Find where the given text appears and provide that cell's center as [x, y] coordinate. 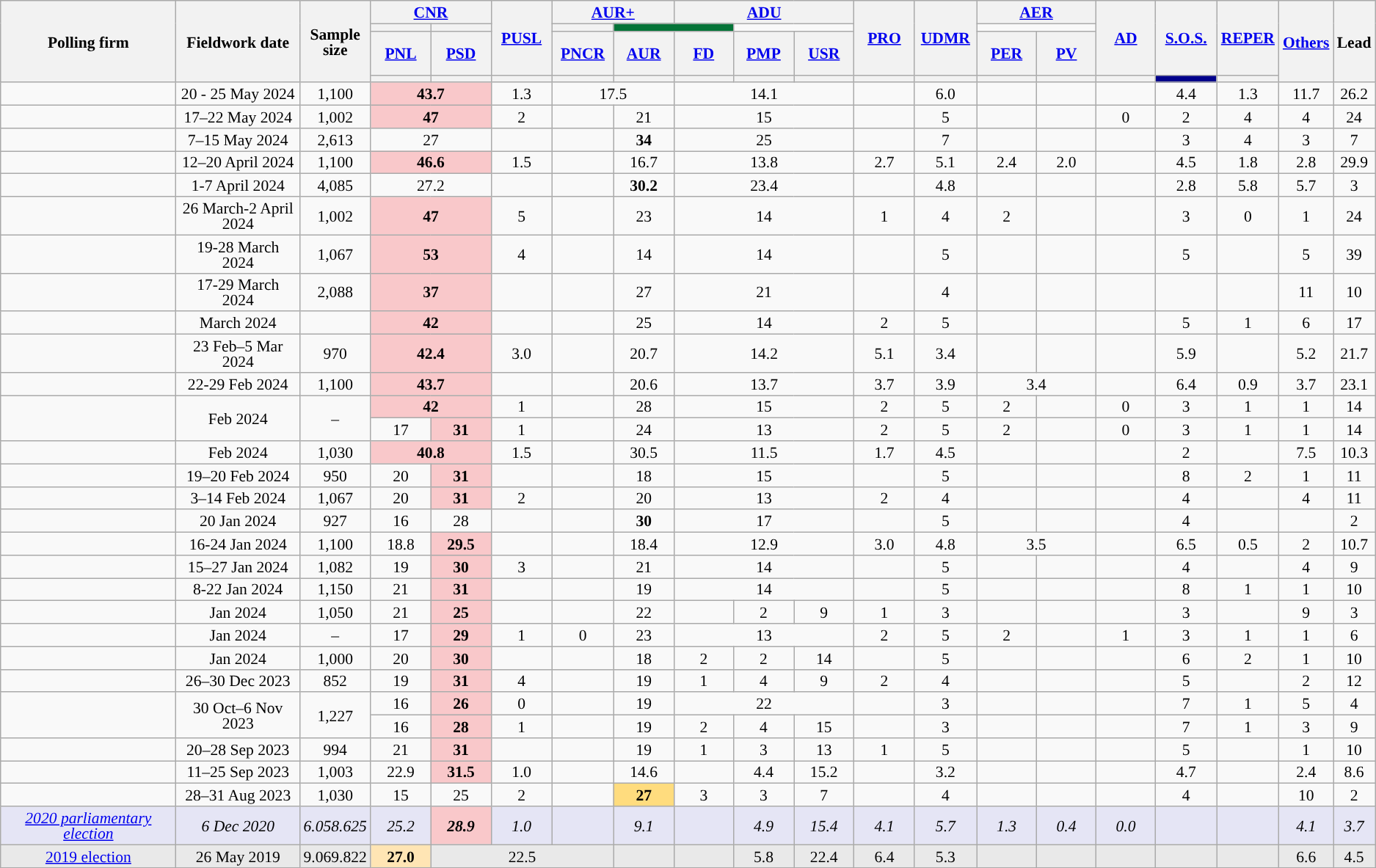
S.O.S. [1186, 38]
26 March-2 April 2024 [238, 216]
3–14 Feb 2024 [238, 497]
0.9 [1248, 384]
Others [1306, 41]
2.7 [884, 163]
10.7 [1355, 544]
22-29 Feb 2024 [238, 384]
31.5 [461, 772]
6.058.625 [335, 825]
PUSL [521, 38]
23.4 [763, 185]
22.4 [824, 856]
14.1 [763, 94]
27.2 [431, 185]
20–28 Sep 2023 [238, 750]
927 [335, 521]
19-28 March 2024 [238, 254]
15.2 [824, 772]
4.9 [763, 825]
6.0 [945, 94]
53 [431, 254]
12–20 April 2024 [238, 163]
11.7 [1306, 94]
42.4 [431, 354]
1.7 [884, 452]
1,150 [335, 590]
9.1 [644, 825]
17–22 May 2024 [238, 117]
29 [461, 635]
CNR [431, 12]
4,085 [335, 185]
26 [461, 704]
AUR+ [613, 12]
PRO [884, 38]
14.2 [763, 354]
29.9 [1355, 163]
10.3 [1355, 452]
1,082 [335, 566]
ADU [763, 12]
1,227 [335, 715]
7.5 [1306, 452]
2,613 [335, 139]
15.4 [824, 825]
994 [335, 750]
22.9 [401, 772]
13.8 [763, 163]
2.0 [1067, 163]
17.5 [613, 94]
15–27 Jan 2024 [238, 566]
20.6 [644, 384]
28.9 [461, 825]
18.8 [401, 544]
PV [1067, 53]
1,003 [335, 772]
13.7 [763, 384]
UDMR [945, 38]
Fieldwork date [238, 41]
2,088 [335, 292]
8.6 [1355, 772]
30.5 [644, 452]
14.6 [644, 772]
1-7 April 2024 [238, 185]
23.1 [1355, 384]
21.7 [1355, 354]
USR [824, 53]
1,000 [335, 657]
8-22 Jan 2024 [238, 590]
16-24 Jan 2024 [238, 544]
30 Oct–6 Nov 2023 [238, 715]
40.8 [431, 452]
37 [431, 292]
11.5 [763, 452]
39 [1355, 254]
March 2024 [238, 323]
AUR [644, 53]
6.6 [1306, 856]
6.5 [1186, 544]
28–31 Aug 2023 [238, 795]
46.6 [431, 163]
5.3 [945, 856]
2020 parliamentary election [88, 825]
5.9 [1186, 354]
1.8 [1248, 163]
PMP [763, 53]
17-29 March 2024 [238, 292]
26.2 [1355, 94]
7–15 May 2024 [238, 139]
19–20 Feb 2024 [238, 475]
PER [1007, 53]
11–25 Sep 2023 [238, 772]
970 [335, 354]
FD [703, 53]
3.5 [1036, 544]
25.2 [401, 825]
12 [1355, 681]
REPER [1248, 38]
18.4 [644, 544]
16.7 [644, 163]
26 May 2019 [238, 856]
3.2 [945, 772]
PNCR [583, 53]
5.2 [1306, 354]
PSD [461, 53]
23 Feb–5 Mar 2024 [238, 354]
950 [335, 475]
20.7 [644, 354]
Polling firm [88, 41]
1,050 [335, 612]
29.5 [461, 544]
0.4 [1067, 825]
0.0 [1126, 825]
0.5 [1248, 544]
12.9 [763, 544]
2019 election [88, 856]
4.7 [1186, 772]
34 [644, 139]
20 - 25 May 2024 [238, 94]
852 [335, 681]
26–30 Dec 2023 [238, 681]
20 Jan 2024 [238, 521]
22.5 [523, 856]
6 Dec 2020 [238, 825]
30.2 [644, 185]
AD [1126, 38]
3.9 [945, 384]
27.0 [401, 856]
PNL [401, 53]
Lead [1355, 41]
AER [1036, 12]
9.069.822 [335, 856]
Samplesize [335, 41]
